Output the (X, Y) coordinate of the center of the cell containing the given text.  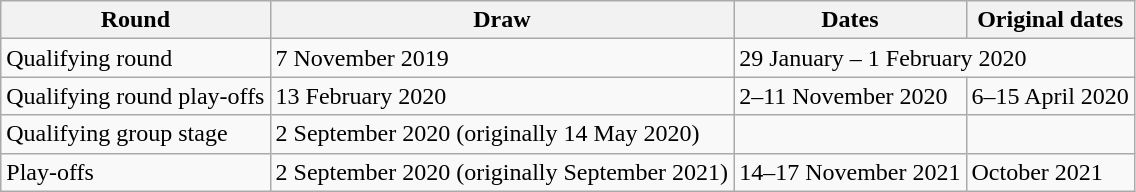
Qualifying round (136, 58)
14–17 November 2021 (850, 172)
6–15 April 2020 (1050, 96)
2–11 November 2020 (850, 96)
Round (136, 20)
29 January – 1 February 2020 (934, 58)
13 February 2020 (502, 96)
Dates (850, 20)
2 September 2020 (originally 14 May 2020) (502, 134)
2 September 2020 (originally September 2021) (502, 172)
Play-offs (136, 172)
Original dates (1050, 20)
Qualifying round play-offs (136, 96)
Qualifying group stage (136, 134)
7 November 2019 (502, 58)
October 2021 (1050, 172)
Draw (502, 20)
